Determine the [x, y] coordinate at the center of the cell enclosing the given text.  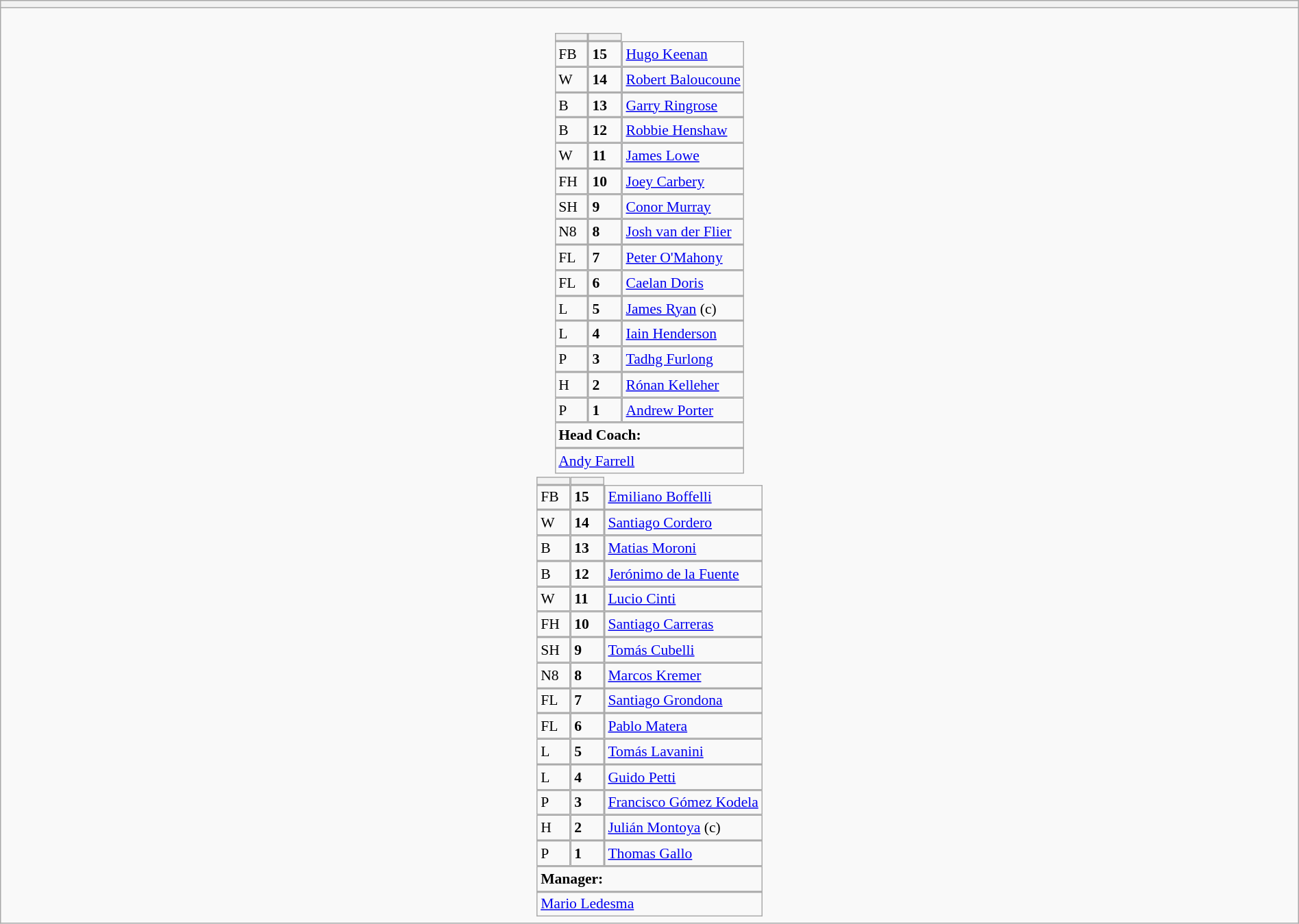
Robert Baloucoune [684, 79]
Lucio Cinti [684, 599]
Guido Petti [684, 777]
Caelan Doris [684, 282]
Peter O'Mahony [684, 258]
Marcos Kremer [684, 675]
Head Coach: [649, 436]
Hugo Keenan [684, 53]
Thomas Gallo [684, 853]
Joey Carbery [684, 181]
Santiago Cordero [684, 522]
James Ryan (c) [684, 308]
Tomás Lavanini [684, 752]
Emiliano Boffelli [684, 497]
James Lowe [684, 156]
Andy Farrell [649, 460]
Julián Montoya (c) [684, 827]
Jerónimo de la Fuente [684, 574]
Matias Moroni [684, 548]
Tomás Cubelli [684, 649]
Rónan Kelleher [684, 385]
Andrew Porter [684, 410]
Pablo Matera [684, 726]
Tadhg Furlong [684, 359]
Garry Ringrose [684, 105]
Mario Ledesma [649, 904]
Manager: [649, 878]
Robbie Henshaw [684, 130]
Josh van der Flier [684, 232]
Santiago Grondona [684, 700]
Iain Henderson [684, 334]
Francisco Gómez Kodela [684, 803]
Santiago Carreras [684, 625]
Conor Murray [684, 207]
